Output the (X, Y) coordinate of the center of the cell containing the given text.  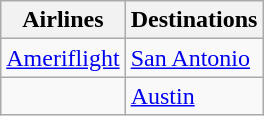
Airlines (63, 20)
Ameriflight (63, 58)
San Antonio (194, 58)
Austin (194, 96)
Destinations (194, 20)
